Output the [X, Y] coordinate of the center of the cell containing the given text.  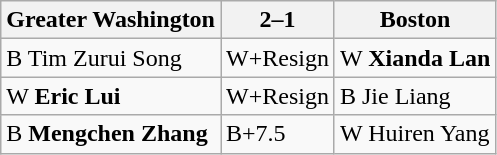
B Tim Zurui Song [111, 58]
Greater Washington [111, 20]
W Xianda Lan [414, 58]
B Mengchen Zhang [111, 134]
B+7.5 [277, 134]
2–1 [277, 20]
W Eric Lui [111, 96]
Boston [414, 20]
B Jie Liang [414, 96]
W Huiren Yang [414, 134]
